Locate the cell with the specified text and output its (X, Y) center coordinate. 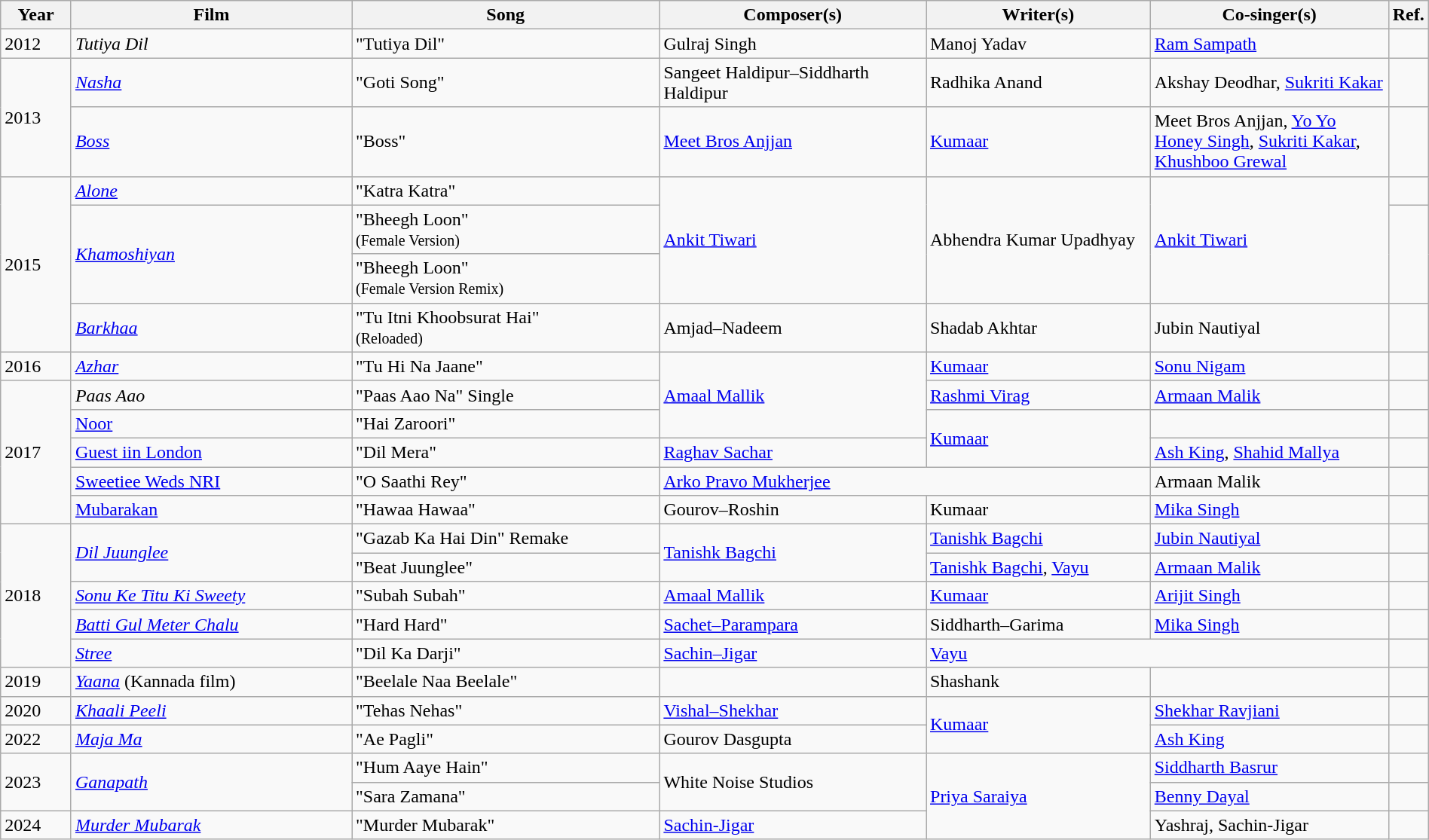
Sonu Nigam (1269, 366)
"Beat Juunglee" (506, 567)
"Bheegh Loon"(Female Version Remix) (506, 279)
Stree (211, 653)
Noor (211, 423)
Akshay Deodhar, Sukriti Kakar (1269, 83)
Radhika Anand (1038, 83)
Manoj Yadav (1038, 44)
Murder Mubarak (211, 825)
2013 (36, 118)
Boss (211, 142)
Vishal–Shekhar (793, 710)
Sweetiee Weds NRI (211, 481)
Nasha (211, 83)
Sachin–Jigar (793, 653)
Abhendra Kumar Upadhyay (1038, 240)
Mubarakan (211, 510)
Shadab Akhtar (1038, 327)
"Tu Hi Na Jaane" (506, 366)
2024 (36, 825)
"Subah Subah" (506, 596)
Khaali Peeli (211, 710)
Sonu Ke Titu Ki Sweety (211, 596)
Meet Bros Anjjan, Yo Yo Honey Singh, Sukriti Kakar, Khushboo Grewal (1269, 142)
"Hawaa Hawaa" (506, 510)
Yaana (Kannada film) (211, 682)
Ganapath (211, 782)
Arko Pravo Mukherjee (904, 481)
2019 (36, 682)
Ash King (1269, 739)
Benny Dayal (1269, 796)
Tanishk Bagchi, Vayu (1038, 567)
Arijit Singh (1269, 596)
"Goti Song" (506, 83)
"Dil Ka Darji" (506, 653)
Ref. (1408, 15)
Sachet–Parampara (793, 625)
"Paas Aao Na" Single (506, 395)
Ash King, Shahid Mallya (1269, 452)
Maja Ma (211, 739)
2016 (36, 366)
Azhar (211, 366)
2015 (36, 264)
Writer(s) (1038, 15)
Sachin-Jigar (793, 825)
2020 (36, 710)
Dil Juunglee (211, 553)
Yashraj, Sachin-Jigar (1269, 825)
Batti Gul Meter Chalu (211, 625)
"Katra Katra" (506, 191)
Meet Bros Anjjan (793, 142)
"Tu Itni Khoobsurat Hai"(Reloaded) (506, 327)
Composer(s) (793, 15)
Gourov–Roshin (793, 510)
2022 (36, 739)
Raghav Sachar (793, 452)
"Gazab Ka Hai Din" Remake (506, 539)
Gulraj Singh (793, 44)
Co-singer(s) (1269, 15)
2012 (36, 44)
"Tehas Nehas" (506, 710)
Siddharth–Garima (1038, 625)
Vayu (1157, 653)
"Bheegh Loon"(Female Version) (506, 229)
Shashank (1038, 682)
Paas Aao (211, 395)
Gourov Dasgupta (793, 739)
"O Saathi Rey" (506, 481)
"Hum Aaye Hain" (506, 768)
Film (211, 15)
"Sara Zamana" (506, 796)
Khamoshiyan (211, 254)
Rashmi Virag (1038, 395)
2023 (36, 782)
White Noise Studios (793, 782)
Siddharth Basrur (1269, 768)
Sangeet Haldipur–Siddharth Haldipur (793, 83)
2018 (36, 596)
Guest iin London (211, 452)
Priya Saraiya (1038, 796)
Song (506, 15)
Amjad–Nadeem (793, 327)
"Beelale Naa Beelale" (506, 682)
"Ae Pagli" (506, 739)
Ram Sampath (1269, 44)
"Hai Zaroori" (506, 423)
2017 (36, 452)
"Murder Mubarak" (506, 825)
"Hard Hard" (506, 625)
"Dil Mera" (506, 452)
"Boss" (506, 142)
Barkhaa (211, 327)
"Tutiya Dil" (506, 44)
Shekhar Ravjiani (1269, 710)
Alone (211, 191)
Tutiya Dil (211, 44)
Year (36, 15)
